Capture the cell that displays the provided text and extract its [X, Y] central coordinate. 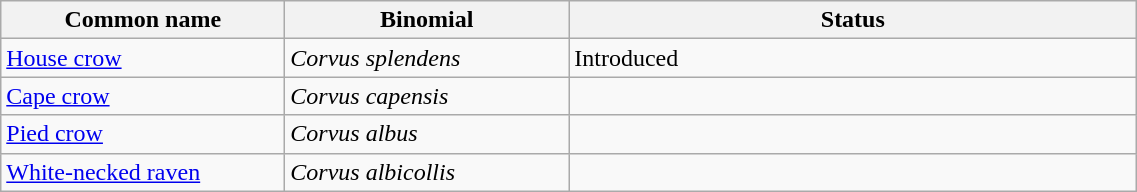
Corvus capensis [427, 96]
Corvus albicollis [427, 172]
White-necked raven [143, 172]
Corvus splendens [427, 58]
Status [853, 20]
Introduced [853, 58]
Pied crow [143, 134]
Binomial [427, 20]
Corvus albus [427, 134]
Cape crow [143, 96]
House crow [143, 58]
Common name [143, 20]
